For the text-containing cell, return its midpoint in (X, Y) coordinate format. 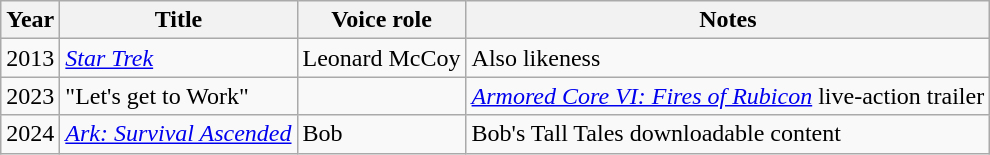
2024 (30, 134)
Armored Core VI: Fires of Rubicon live-action trailer (728, 96)
2013 (30, 58)
Star Trek (178, 58)
"Let's get to Work" (178, 96)
Voice role (382, 20)
Year (30, 20)
Bob's Tall Tales downloadable content (728, 134)
Leonard McCoy (382, 58)
Notes (728, 20)
Also likeness (728, 58)
Ark: Survival Ascended (178, 134)
Title (178, 20)
Bob (382, 134)
2023 (30, 96)
